Output the (X, Y) coordinate of the center of the cell containing the given text.  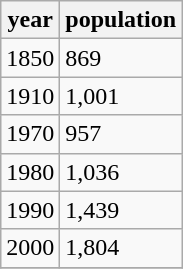
population (121, 20)
1970 (30, 134)
1,036 (121, 172)
1,439 (121, 210)
957 (121, 134)
1990 (30, 210)
2000 (30, 248)
1910 (30, 96)
1980 (30, 172)
year (30, 20)
1850 (30, 58)
869 (121, 58)
1,001 (121, 96)
1,804 (121, 248)
